Return the (X, Y) coordinate for the center point of the cell that contains the specified text.  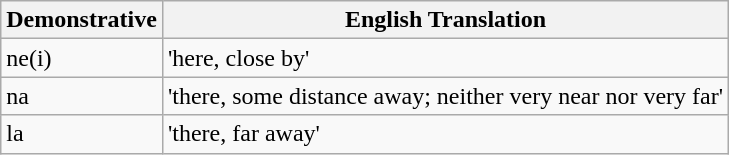
'there, far away' (445, 134)
na (82, 96)
la (82, 134)
'there, some distance away; neither very near nor very far' (445, 96)
English Translation (445, 20)
'here, close by' (445, 58)
ne(i) (82, 58)
Demonstrative (82, 20)
